From the cell containing the given text, extract its center point as (x, y) coordinate. 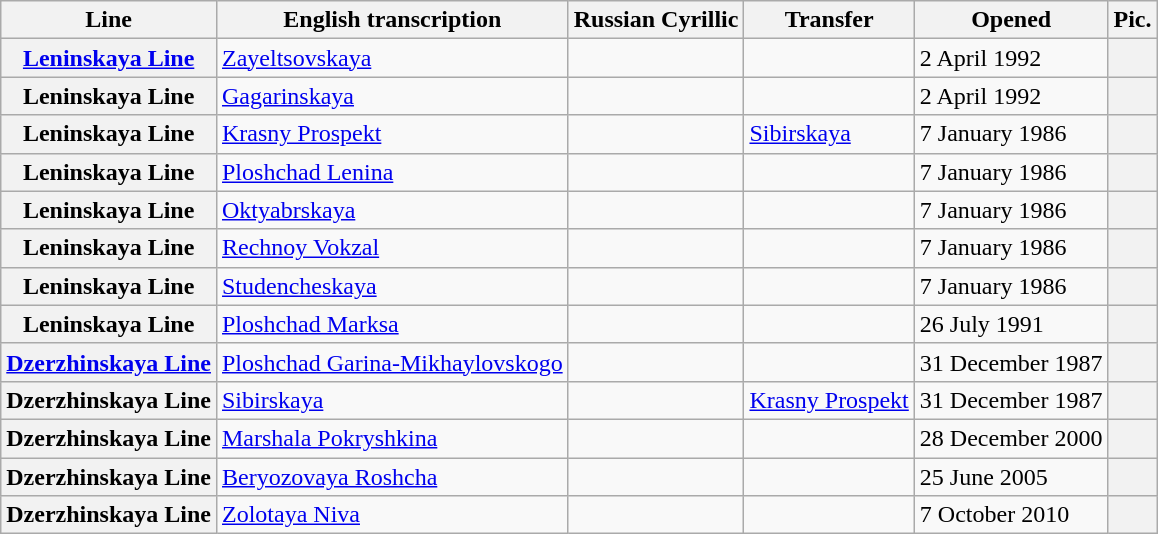
25 June 2005 (1011, 477)
Rechnoy Vokzal (392, 248)
28 December 2000 (1011, 438)
Zolotaya Niva (392, 515)
Zayeltsovskaya (392, 58)
Ploshchad Marksa (392, 324)
Gagarinskaya (392, 96)
Transfer (829, 20)
Studencheskaya (392, 286)
Opened (1011, 20)
Ploshchad Lenina (392, 172)
Russian Cyrillic (656, 20)
Oktyabrskaya (392, 210)
7 October 2010 (1011, 515)
Ploshchad Garina-Mikhaylovskogo (392, 362)
English transcription (392, 20)
26 July 1991 (1011, 324)
Pic. (1132, 20)
Line (109, 20)
Beryozovaya Roshcha (392, 477)
Marshala Pokryshkina (392, 438)
